Output the (x, y) coordinate of the center of the cell containing the given text.  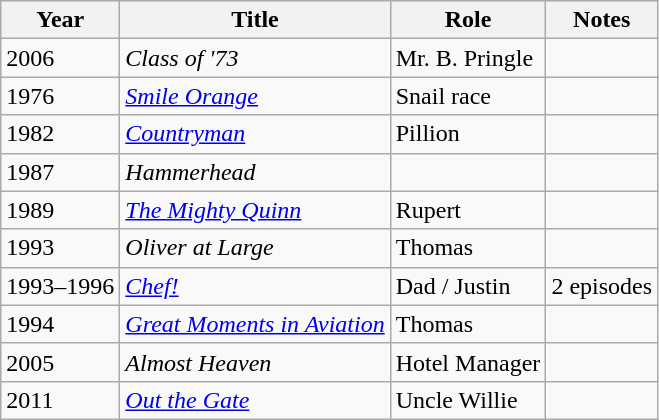
Almost Heaven (255, 362)
Hotel Manager (468, 362)
2 episodes (602, 286)
Notes (602, 20)
Role (468, 20)
Snail race (468, 96)
The Mighty Quinn (255, 210)
Rupert (468, 210)
Chef! (255, 286)
2005 (60, 362)
1987 (60, 172)
1994 (60, 324)
Uncle Willie (468, 400)
Oliver at Large (255, 248)
1976 (60, 96)
Year (60, 20)
Class of '73 (255, 58)
Dad / Justin (468, 286)
1989 (60, 210)
2006 (60, 58)
Mr. B. Pringle (468, 58)
Out the Gate (255, 400)
1993–1996 (60, 286)
1993 (60, 248)
1982 (60, 134)
2011 (60, 400)
Hammerhead (255, 172)
Title (255, 20)
Countryman (255, 134)
Smile Orange (255, 96)
Great Moments in Aviation (255, 324)
Pillion (468, 134)
